Capture the cell that displays the provided text and extract its [x, y] central coordinate. 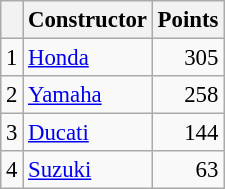
3 [12, 133]
305 [188, 58]
144 [188, 133]
Ducati [88, 133]
Honda [88, 58]
Points [188, 20]
258 [188, 95]
63 [188, 170]
2 [12, 95]
Yamaha [88, 95]
Suzuki [88, 170]
Constructor [88, 20]
1 [12, 58]
4 [12, 170]
